For the text-containing cell, return its midpoint in (X, Y) coordinate format. 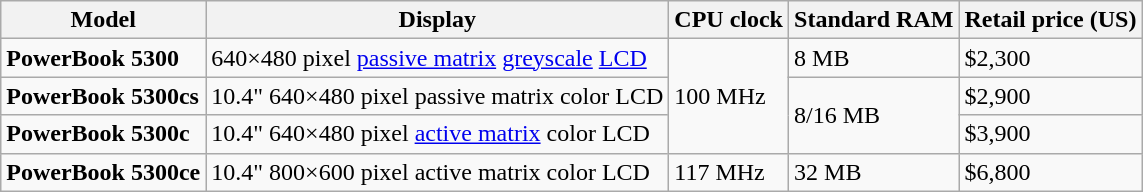
Retail price (US) (1050, 20)
8/16 MB (874, 115)
PowerBook 5300cs (104, 96)
$2,300 (1050, 58)
640×480 pixel passive matrix greyscale LCD (438, 58)
Standard RAM (874, 20)
Model (104, 20)
117 MHz (729, 172)
PowerBook 5300ce (104, 172)
Display (438, 20)
$6,800 (1050, 172)
100 MHz (729, 96)
10.4" 640×480 pixel active matrix color LCD (438, 134)
32 MB (874, 172)
PowerBook 5300 (104, 58)
8 MB (874, 58)
PowerBook 5300c (104, 134)
$3,900 (1050, 134)
$2,900 (1050, 96)
CPU clock (729, 20)
10.4" 800×600 pixel active matrix color LCD (438, 172)
10.4" 640×480 pixel passive matrix color LCD (438, 96)
